Determine the [x, y] coordinate at the center of the cell enclosing the given text.  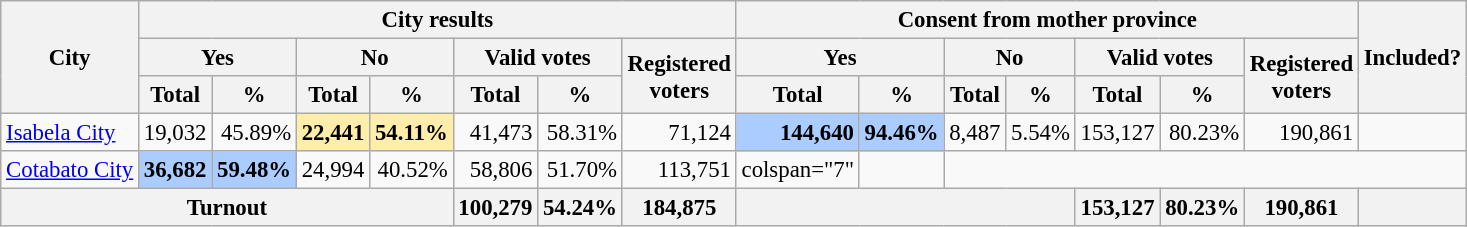
100,279 [496, 208]
58,806 [496, 170]
City [70, 58]
54.24% [580, 208]
19,032 [176, 133]
45.89% [254, 133]
71,124 [679, 133]
51.70% [580, 170]
22,441 [332, 133]
54.11% [412, 133]
36,682 [176, 170]
Turnout [227, 208]
Consent from mother province [1047, 20]
colspan="7" [798, 170]
Cotabato City [70, 170]
58.31% [580, 133]
City results [438, 20]
94.46% [902, 133]
24,994 [332, 170]
59.48% [254, 170]
40.52% [412, 170]
144,640 [798, 133]
Included? [1412, 58]
113,751 [679, 170]
8,487 [975, 133]
184,875 [679, 208]
5.54% [1040, 133]
41,473 [496, 133]
Isabela City [70, 133]
